Detect which cell encompasses the target text, then output its (x, y) center coordinate. 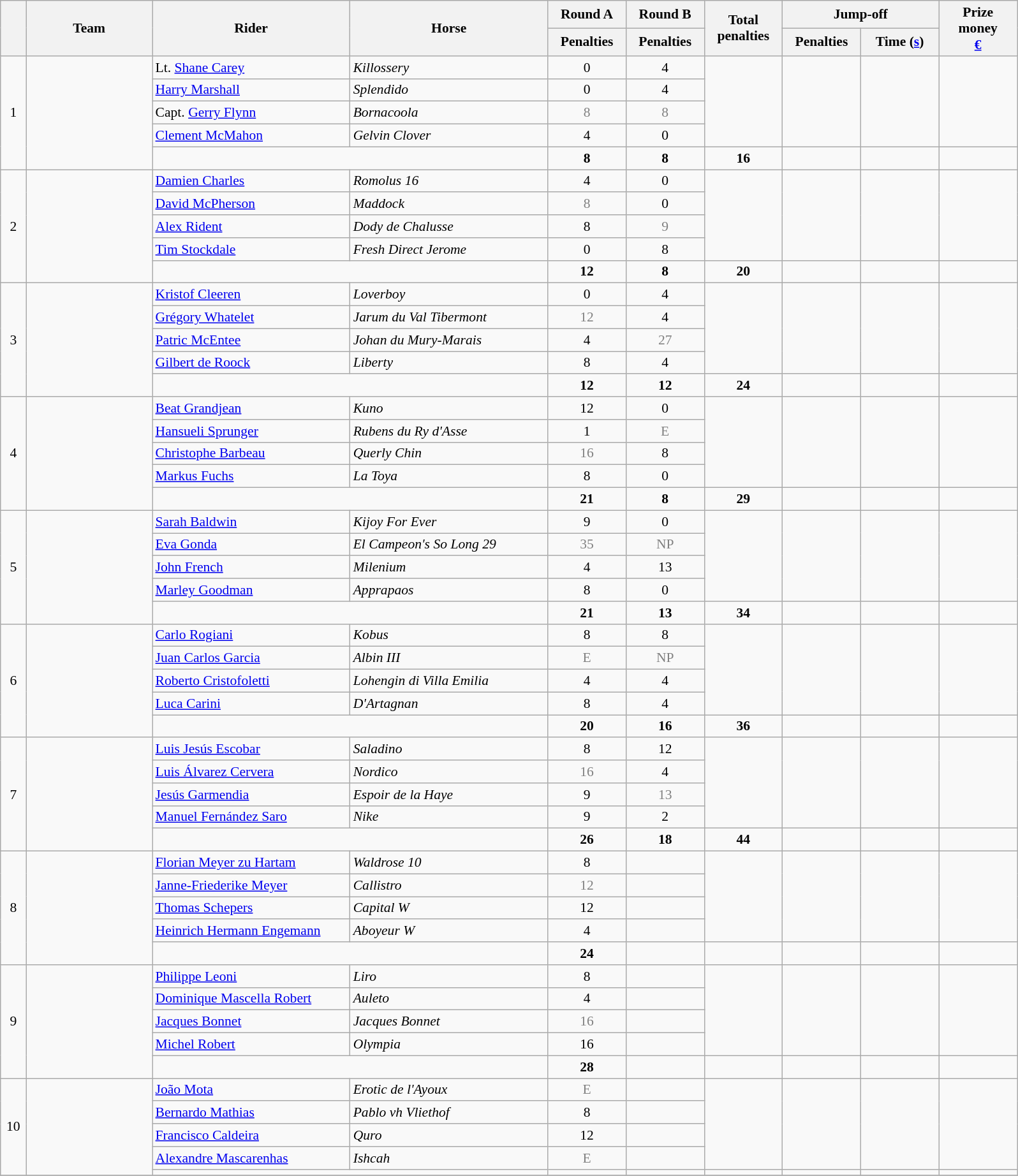
Prize money€ (978, 28)
Dody de Chalusse (449, 226)
Querly Chin (449, 453)
David McPherson (251, 204)
Tim Stockdale (251, 249)
Jarum du Val Tibermont (449, 318)
Harry Marshall (251, 90)
Time (s) (899, 42)
Nordico (449, 772)
Philippe Leoni (251, 976)
Saladino (449, 749)
Sarah Baldwin (251, 522)
Team (89, 28)
Francisco Caldeira (251, 1135)
Johan du Mury-Marais (449, 340)
Hansueli Sprunger (251, 431)
Erotic de l'Ayoux (449, 1090)
36 (744, 726)
Jump-off (861, 14)
10 (13, 1128)
Juan Carlos Garcia (251, 658)
Bernardo Mathias (251, 1113)
Clement McMahon (251, 136)
Michel Robert (251, 1045)
Dominique Mascella Robert (251, 999)
Eva Gonda (251, 545)
Gilbert de Roock (251, 363)
Rubens du Ry d'Asse (449, 431)
26 (587, 840)
Kristof Cleeren (251, 295)
Loverboy (449, 295)
6 (13, 680)
Ishcah (449, 1158)
Round B (665, 14)
Liro (449, 976)
Christophe Barbeau (251, 453)
Marley Goodman (251, 590)
Alex Rident (251, 226)
29 (744, 499)
35 (587, 545)
Lohengin di Villa Emilia (449, 681)
Romolus 16 (449, 181)
Apprapaos (449, 590)
Heinrich Hermann Engemann (251, 931)
Gelvin Clover (449, 136)
44 (744, 840)
John French (251, 568)
Callistro (449, 885)
Capt. Gerry Flynn (251, 113)
Markus Fuchs (251, 476)
Luis Álvarez Cervera (251, 772)
Lt. Shane Carey (251, 68)
Olympia (449, 1045)
Killossery (449, 68)
João Mota (251, 1090)
Maddock (449, 204)
Kobus (449, 635)
Thomas Schepers (251, 908)
Albin III (449, 658)
Fresh Direct Jerome (449, 249)
27 (665, 340)
3 (13, 340)
D'Artagnan (449, 703)
Patric McEntee (251, 340)
Grégory Whatelet (251, 318)
Luis Jesús Escobar (251, 749)
Janne-Friederike Meyer (251, 885)
Nike (449, 817)
Quro (449, 1135)
Capital W (449, 908)
Splendido (449, 90)
Total penalties (744, 28)
Florian Meyer zu Hartam (251, 863)
Espoir de la Haye (449, 795)
Luca Carini (251, 703)
Rider (251, 28)
Damien Charles (251, 181)
Carlo Rogiani (251, 635)
28 (587, 1067)
La Toya (449, 476)
18 (665, 840)
Alexandre Mascarenhas (251, 1158)
7 (13, 795)
Roberto Cristofoletti (251, 681)
34 (744, 613)
Aboyeur W (449, 931)
Bornacoola (449, 113)
Kuno (449, 408)
Pablo vh Vliethof (449, 1113)
Horse (449, 28)
5 (13, 567)
Milenium (449, 568)
Manuel Fernández Saro (251, 817)
Auleto (449, 999)
Round A (587, 14)
Jesús Garmendia (251, 795)
Waldrose 10 (449, 863)
Kijoy For Ever (449, 522)
Beat Grandjean (251, 408)
El Campeon's So Long 29 (449, 545)
Liberty (449, 363)
